Identify which cell holds the provided text, then report its (X, Y) central coordinate. 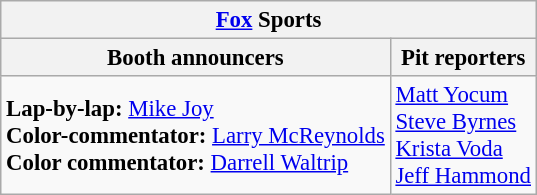
Pit reporters (463, 58)
Matt YocumSteve ByrnesKrista VodaJeff Hammond (463, 136)
Booth announcers (196, 58)
Lap-by-lap: Mike JoyColor-commentator: Larry McReynoldsColor commentator: Darrell Waltrip (196, 136)
Fox Sports (269, 20)
